Detect which cell encompasses the target text, then output its [X, Y] center coordinate. 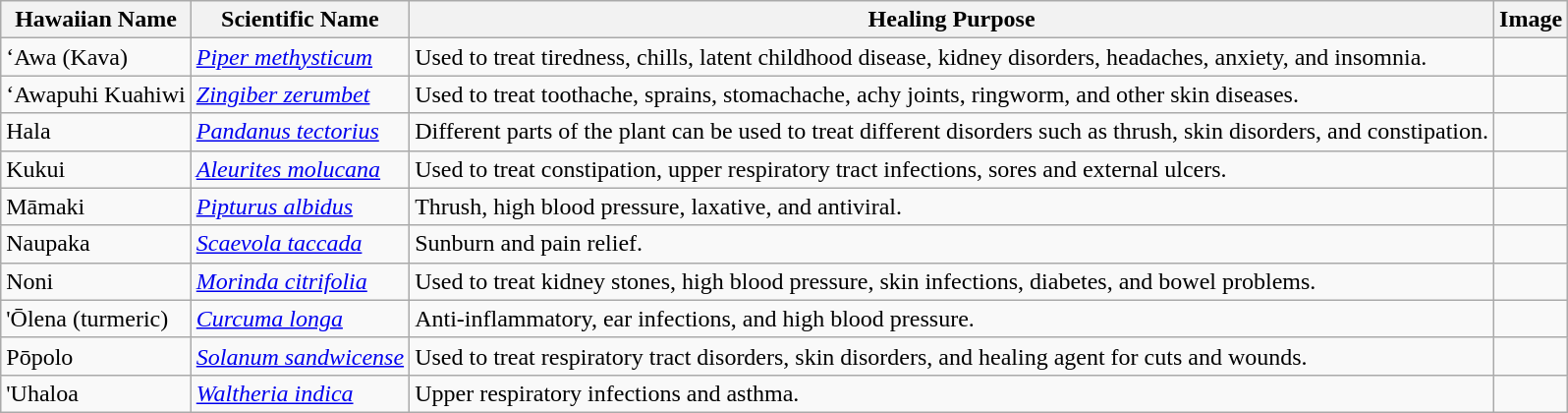
Zingiber zerumbet [300, 94]
Used to treat toothache, sprains, stomachache, achy joints, ringworm, and other skin diseases. [952, 94]
Thrush, high blood pressure, laxative, and antiviral. [952, 206]
Anti-inflammatory, ear infections, and high blood pressure. [952, 319]
Upper respiratory infections and asthma. [952, 393]
'Uhaloa [96, 393]
Pandanus tectorius [300, 132]
Used to treat respiratory tract disorders, skin disorders, and healing agent for cuts and wounds. [952, 356]
Pōpolo [96, 356]
Used to treat kidney stones, high blood pressure, skin infections, diabetes, and bowel problems. [952, 281]
Scientific Name [300, 20]
Naupaka [96, 244]
Healing Purpose [952, 20]
Sunburn and pain relief. [952, 244]
Māmaki [96, 206]
Morinda citrifolia [300, 281]
Piper methysticum [300, 57]
Different parts of the plant can be used to treat different disorders such as thrush, skin disorders, and constipation. [952, 132]
Kukui [96, 169]
Hala [96, 132]
Image [1531, 20]
Scaevola taccada [300, 244]
‘Awa (Kava) [96, 57]
'Ōlena (turmeric) [96, 319]
Used to treat tiredness, chills, latent childhood disease, kidney disorders, headaches, anxiety, and insomnia. [952, 57]
Aleurites molucana [300, 169]
Hawaiian Name [96, 20]
Noni [96, 281]
Solanum sandwicense [300, 356]
Pipturus albidus [300, 206]
Curcuma longa [300, 319]
‘Awapuhi Kuahiwi [96, 94]
Waltheria indica [300, 393]
Used to treat constipation, upper respiratory tract infections, sores and external ulcers. [952, 169]
